Locate the cell with the specified text and output its [X, Y] center coordinate. 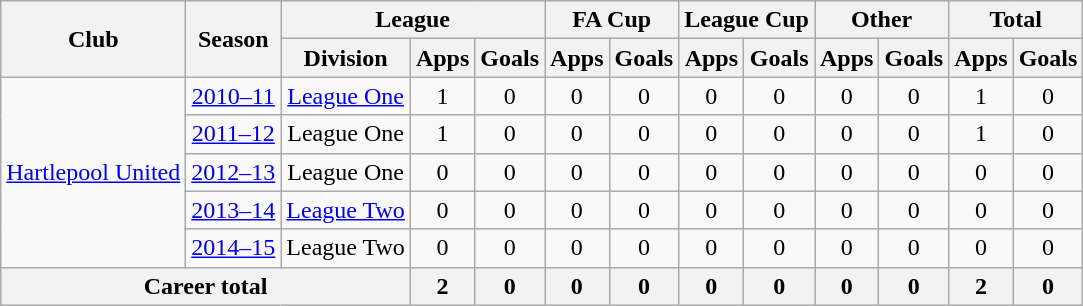
2012–13 [234, 172]
2010–11 [234, 96]
Division [346, 58]
Total [1016, 20]
Other [881, 20]
2014–15 [234, 248]
Season [234, 39]
Club [94, 39]
League Cup [747, 20]
Career total [206, 286]
League [413, 20]
FA Cup [612, 20]
2013–14 [234, 210]
Hartlepool United [94, 172]
2011–12 [234, 134]
